Capture the cell that displays the provided text and extract its [x, y] central coordinate. 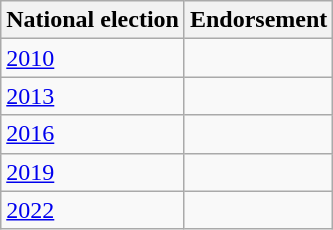
2022 [93, 210]
2016 [93, 134]
2019 [93, 172]
2013 [93, 96]
Endorsement [258, 20]
National election [93, 20]
2010 [93, 58]
